Find where the given text appears and provide that cell's center as (X, Y) coordinate. 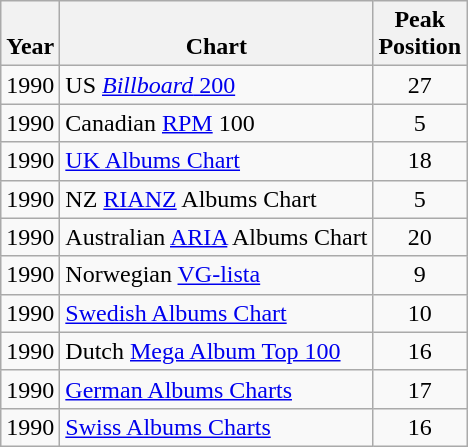
Swedish Albums Chart (216, 313)
Year (30, 34)
NZ RIANZ Albums Chart (216, 199)
US Billboard 200 (216, 85)
20 (420, 237)
PeakPosition (420, 34)
Chart (216, 34)
27 (420, 85)
9 (420, 275)
German Albums Charts (216, 389)
Dutch Mega Album Top 100 (216, 351)
Norwegian VG-lista (216, 275)
18 (420, 161)
Canadian RPM 100 (216, 123)
10 (420, 313)
17 (420, 389)
Australian ARIA Albums Chart (216, 237)
UK Albums Chart (216, 161)
Swiss Albums Charts (216, 427)
